For the text-containing cell, return its midpoint in (X, Y) coordinate format. 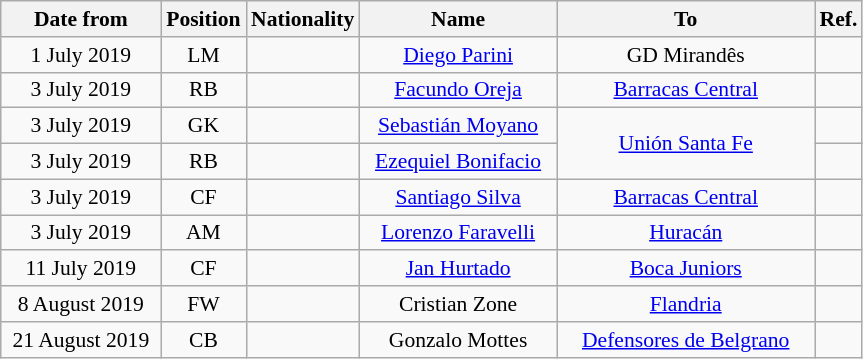
Ezequiel Bonifacio (458, 162)
Defensores de Belgrano (686, 340)
GK (204, 126)
Ref. (839, 19)
AM (204, 233)
Jan Hurtado (458, 269)
Facundo Oreja (458, 90)
21 August 2019 (81, 340)
Nationality (302, 19)
Cristian Zone (458, 304)
GD Mirandês (686, 55)
11 July 2019 (81, 269)
Position (204, 19)
To (686, 19)
8 August 2019 (81, 304)
Huracán (686, 233)
Name (458, 19)
FW (204, 304)
Sebastián Moyano (458, 126)
1 July 2019 (81, 55)
Gonzalo Mottes (458, 340)
LM (204, 55)
Diego Parini (458, 55)
Santiago Silva (458, 197)
Unión Santa Fe (686, 144)
Flandria (686, 304)
Lorenzo Faravelli (458, 233)
CB (204, 340)
Boca Juniors (686, 269)
Date from (81, 19)
